Return the [x, y] coordinate for the center point of the cell that contains the specified text.  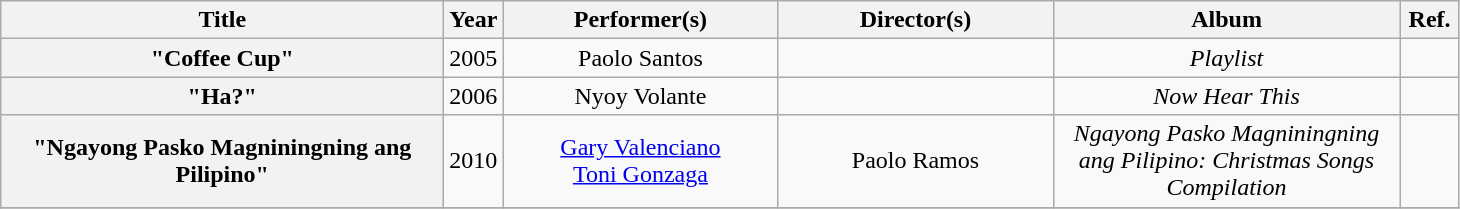
Ngayong Pasko Magniningning ang Pilipino: Christmas Songs Compilation [1226, 161]
Playlist [1226, 58]
Album [1226, 20]
"Ngayong Pasko Magniningning ang Pilipino" [222, 161]
Year [474, 20]
Director(s) [916, 20]
Ref. [1430, 20]
"Coffee Cup" [222, 58]
Gary ValencianoToni Gonzaga [640, 161]
Paolo Ramos [916, 161]
"Ha?" [222, 96]
Now Hear This [1226, 96]
2006 [474, 96]
2010 [474, 161]
2005 [474, 58]
Paolo Santos [640, 58]
Title [222, 20]
Nyoy Volante [640, 96]
Performer(s) [640, 20]
